From the cell containing the given text, extract its center point as [X, Y] coordinate. 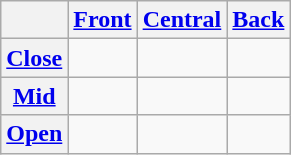
Front [102, 20]
Central [182, 20]
Mid [34, 96]
Back [258, 20]
Close [34, 58]
Open [34, 134]
